Pinpoint the cell where the given text exists, returning its [X, Y] midpoint coordinate. 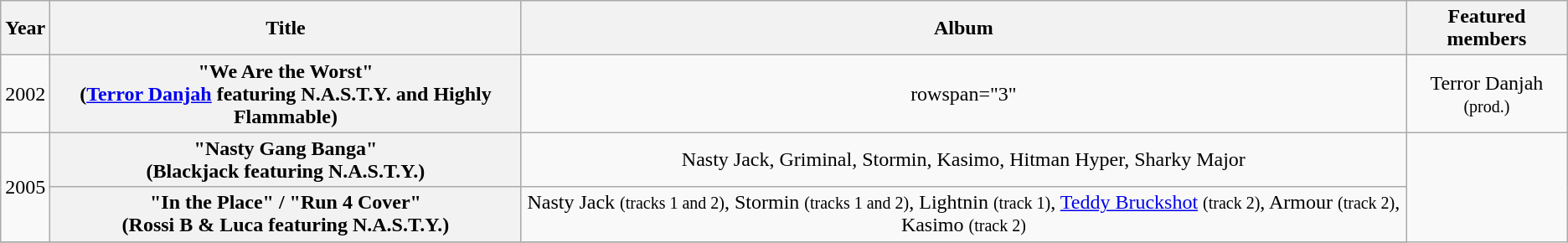
Year [25, 28]
"In the Place" / "Run 4 Cover"(Rossi B & Luca featuring N.A.S.T.Y.) [286, 215]
Album [963, 28]
rowspan="3" [963, 94]
2005 [25, 187]
2002 [25, 94]
Nasty Jack (tracks 1 and 2), Stormin (tracks 1 and 2), Lightnin (track 1), Teddy Bruckshot (track 2), Armour (track 2), Kasimo (track 2) [963, 215]
Terror Danjah (prod.) [1488, 94]
"Nasty Gang Banga"(Blackjack featuring N.A.S.T.Y.) [286, 159]
Featured members [1488, 28]
"We Are the Worst"(Terror Danjah featuring N.A.S.T.Y. and Highly Flammable) [286, 94]
Title [286, 28]
Nasty Jack, Griminal, Stormin, Kasimo, Hitman Hyper, Sharky Major [963, 159]
